Provide the [x, y] coordinate of the cell's center where the given text is located.  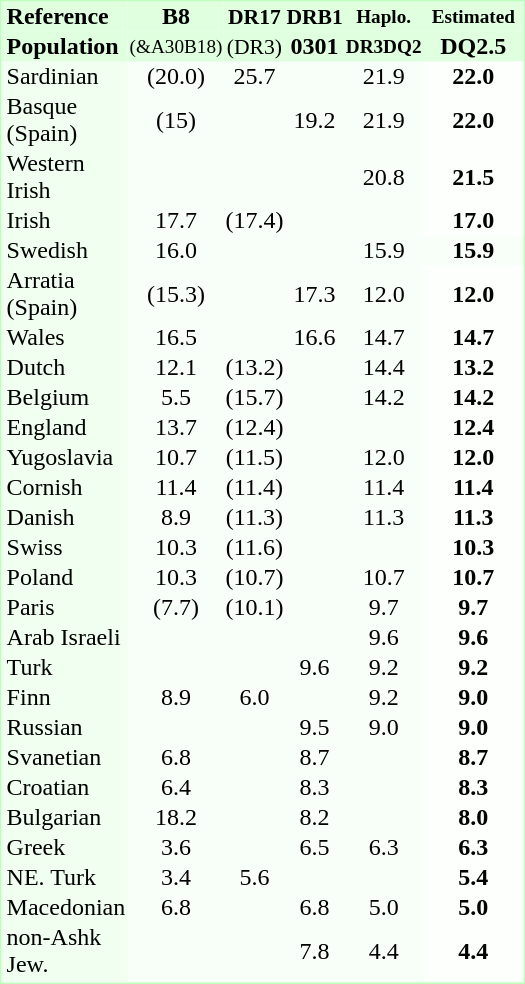
NE. Turk [66, 877]
Yugoslavia [66, 457]
6.0 [254, 697]
(13.2) [254, 367]
(DR3) [254, 47]
DRB1 [314, 17]
Arratia (Spain) [66, 294]
Wales [66, 337]
DR17 [254, 17]
(11.4) [254, 487]
5.4 [473, 877]
7.8 [314, 950]
17.3 [314, 294]
Cornish [66, 487]
9.5 [314, 727]
(10.1) [254, 607]
Arab Israeli [66, 637]
England [66, 427]
12.1 [176, 367]
16.5 [176, 337]
16.0 [176, 251]
8.0 [473, 817]
Croatian [66, 787]
Belgium [66, 397]
B8 [176, 17]
(11.6) [254, 547]
Basque (Spain) [66, 120]
Russian [66, 727]
16.6 [314, 337]
Population [66, 47]
(11.3) [254, 517]
3.4 [176, 877]
Turk [66, 667]
Danish [66, 517]
Sardinian [66, 77]
13.2 [473, 367]
(17.4) [254, 221]
18.2 [176, 817]
Poland [66, 577]
Swedish [66, 251]
5.6 [254, 877]
8.2 [314, 817]
Greek [66, 847]
(&A30B18) [176, 47]
Reference [66, 17]
DR3DQ2 [384, 47]
(15.7) [254, 397]
Macedonian [66, 907]
5.5 [176, 397]
17.0 [473, 221]
Estimated [473, 17]
Finn [66, 697]
Irish [66, 221]
Bulgarian [66, 817]
Dutch [66, 367]
Svanetian [66, 757]
6.5 [314, 847]
(10.7) [254, 577]
14.4 [384, 367]
DQ2.5 [473, 47]
13.7 [176, 427]
Swiss [66, 547]
non-Ashk Jew. [66, 950]
(11.5) [254, 457]
(7.7) [176, 607]
0301 [314, 47]
Haplo. [384, 17]
3.6 [176, 847]
19.2 [314, 120]
(15) [176, 120]
21.5 [473, 176]
17.7 [176, 221]
25.7 [254, 77]
Western Irish [66, 176]
(15.3) [176, 294]
Paris [66, 607]
20.8 [384, 176]
6.4 [176, 787]
(20.0) [176, 77]
(12.4) [254, 427]
12.4 [473, 427]
